Return the (X, Y) coordinate for the center point of the cell that contains the specified text.  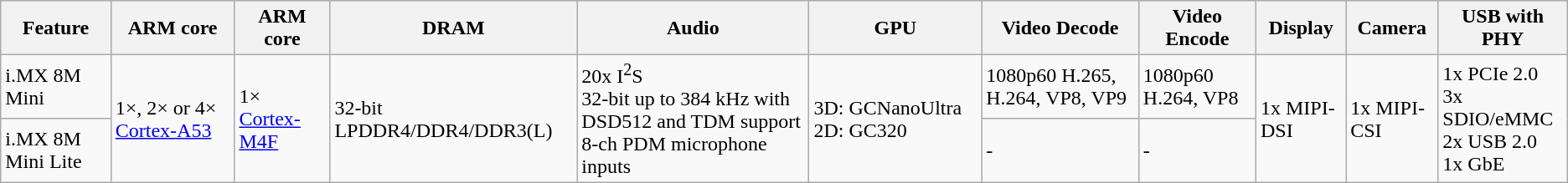
Display (1300, 28)
1× Cortex-M4F (282, 119)
DRAM (454, 28)
Camera (1392, 28)
1x PCIe 2.03x SDIO/eMMC2x USB 2.01x GbE (1503, 119)
GPU (895, 28)
1x MIPI-CSI (1392, 119)
i.MX 8M Mini (56, 87)
1080p60 H.265, H.264, VP8, VP9 (1060, 87)
20x I2S32-bit up to 384 kHz with DSD512 and TDM support8-ch PDM microphone inputs (694, 119)
Video Decode (1060, 28)
32-bit LPDDR4/DDR4/DDR3(L) (454, 119)
1x MIPI-DSI (1300, 119)
i.MX 8M Mini Lite (56, 150)
1×, 2× or 4× Cortex-A53 (173, 119)
1080p60 H.264, VP8 (1197, 87)
3D: GCNanoUltra 2D: GC320 (895, 119)
Feature (56, 28)
Audio (694, 28)
Video Encode (1197, 28)
USB with PHY (1503, 28)
